Capture the cell that displays the provided text and extract its (X, Y) central coordinate. 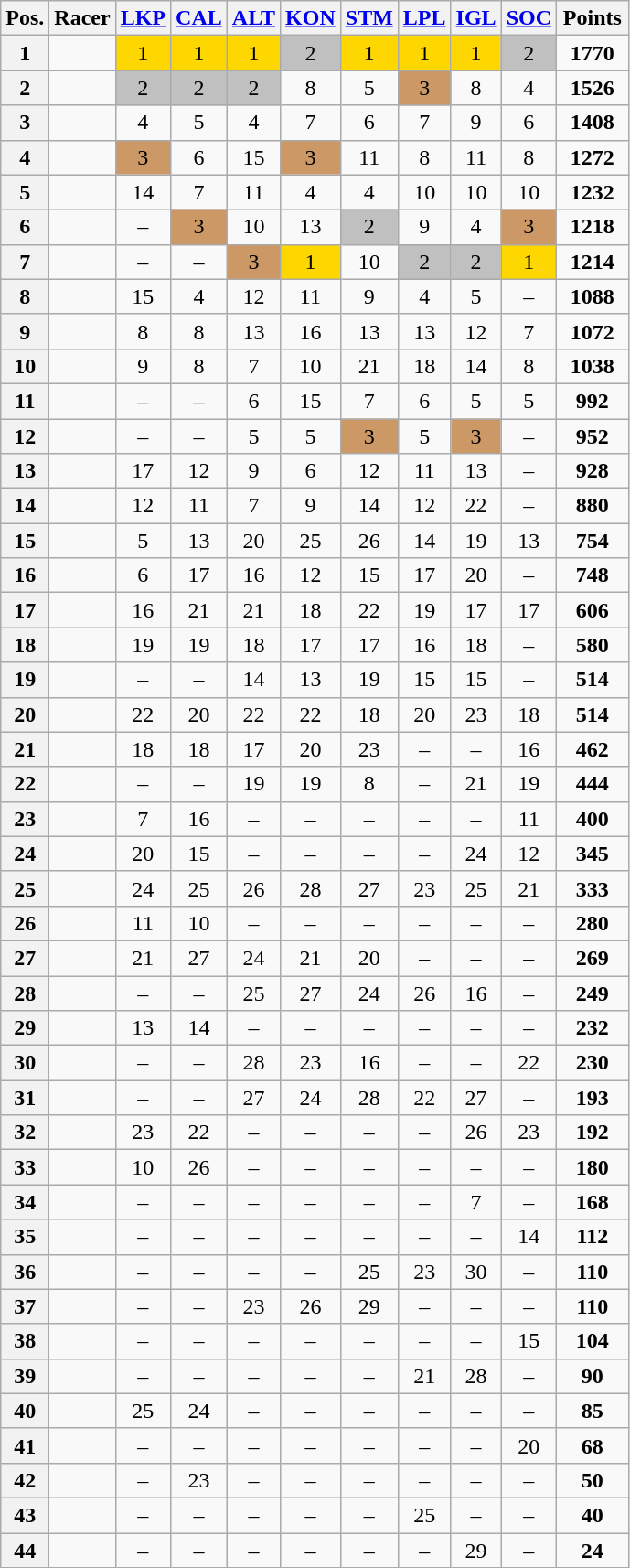
SOC (529, 18)
41 (26, 1445)
68 (593, 1445)
32 (26, 1133)
KON (311, 18)
193 (593, 1098)
180 (593, 1167)
928 (593, 471)
38 (26, 1341)
1072 (593, 331)
90 (593, 1376)
1038 (593, 366)
249 (593, 993)
34 (26, 1202)
37 (26, 1306)
580 (593, 645)
1770 (593, 53)
280 (593, 923)
232 (593, 1028)
LKP (143, 18)
85 (593, 1411)
1088 (593, 296)
1408 (593, 123)
36 (26, 1272)
269 (593, 958)
754 (593, 541)
168 (593, 1202)
42 (26, 1480)
748 (593, 575)
230 (593, 1063)
IGL (475, 18)
31 (26, 1098)
1218 (593, 227)
400 (593, 819)
192 (593, 1133)
1232 (593, 192)
Racer (82, 18)
345 (593, 854)
880 (593, 506)
33 (26, 1167)
992 (593, 401)
333 (593, 888)
Points (593, 18)
39 (26, 1376)
STM (369, 18)
1526 (593, 88)
LPL (424, 18)
44 (26, 1551)
Pos. (26, 18)
444 (593, 784)
1272 (593, 157)
CAL (199, 18)
50 (593, 1480)
35 (26, 1237)
112 (593, 1237)
ALT (253, 18)
43 (26, 1515)
1214 (593, 262)
462 (593, 749)
104 (593, 1341)
606 (593, 610)
952 (593, 436)
